Scan for the cell matching the given text and deliver its (x, y) coordinate at center. 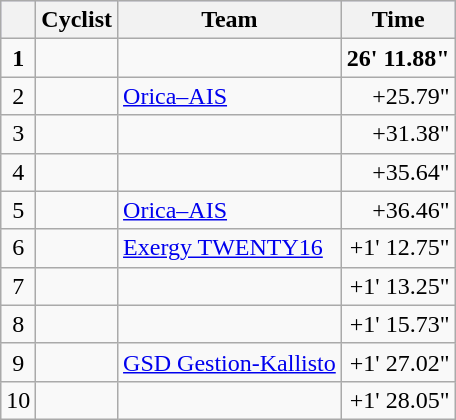
Time (398, 20)
5 (18, 210)
10 (18, 400)
+31.38" (398, 134)
9 (18, 362)
7 (18, 286)
8 (18, 324)
Team (230, 20)
1 (18, 58)
Exergy TWENTY16 (230, 248)
+1' 13.25" (398, 286)
+1' 15.73" (398, 324)
+36.46" (398, 210)
Cyclist (77, 20)
4 (18, 172)
2 (18, 96)
GSD Gestion-Kallisto (230, 362)
+35.64" (398, 172)
+25.79" (398, 96)
+1' 27.02" (398, 362)
26' 11.88" (398, 58)
6 (18, 248)
+1' 12.75" (398, 248)
+1' 28.05" (398, 400)
3 (18, 134)
